Identify which cell holds the provided text, then report its (x, y) central coordinate. 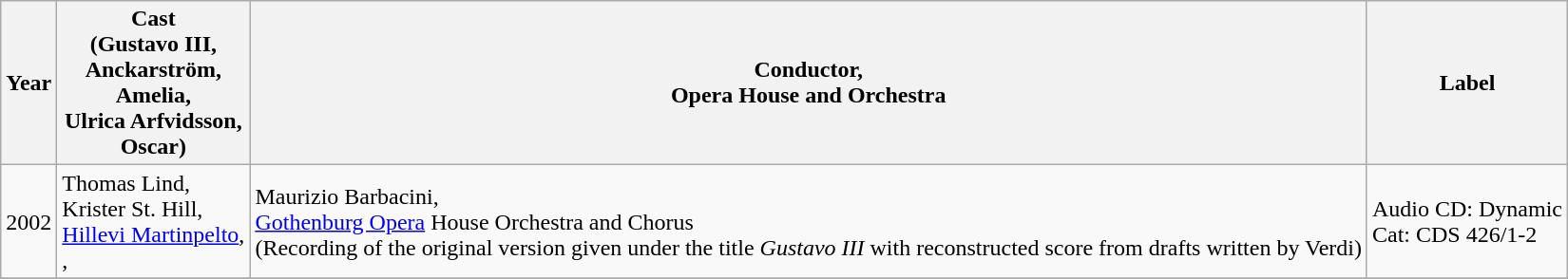
Audio CD: DynamicCat: CDS 426/1-2 (1467, 222)
Year (29, 84)
Thomas Lind,Krister St. Hill,Hillevi Martinpelto,, (154, 222)
2002 (29, 222)
Conductor,Opera House and Orchestra (809, 84)
Label (1467, 84)
Cast(Gustavo III,Anckarström, Amelia, Ulrica Arfvidsson,Oscar) (154, 84)
